Pinpoint the cell where the given text exists, returning its [x, y] midpoint coordinate. 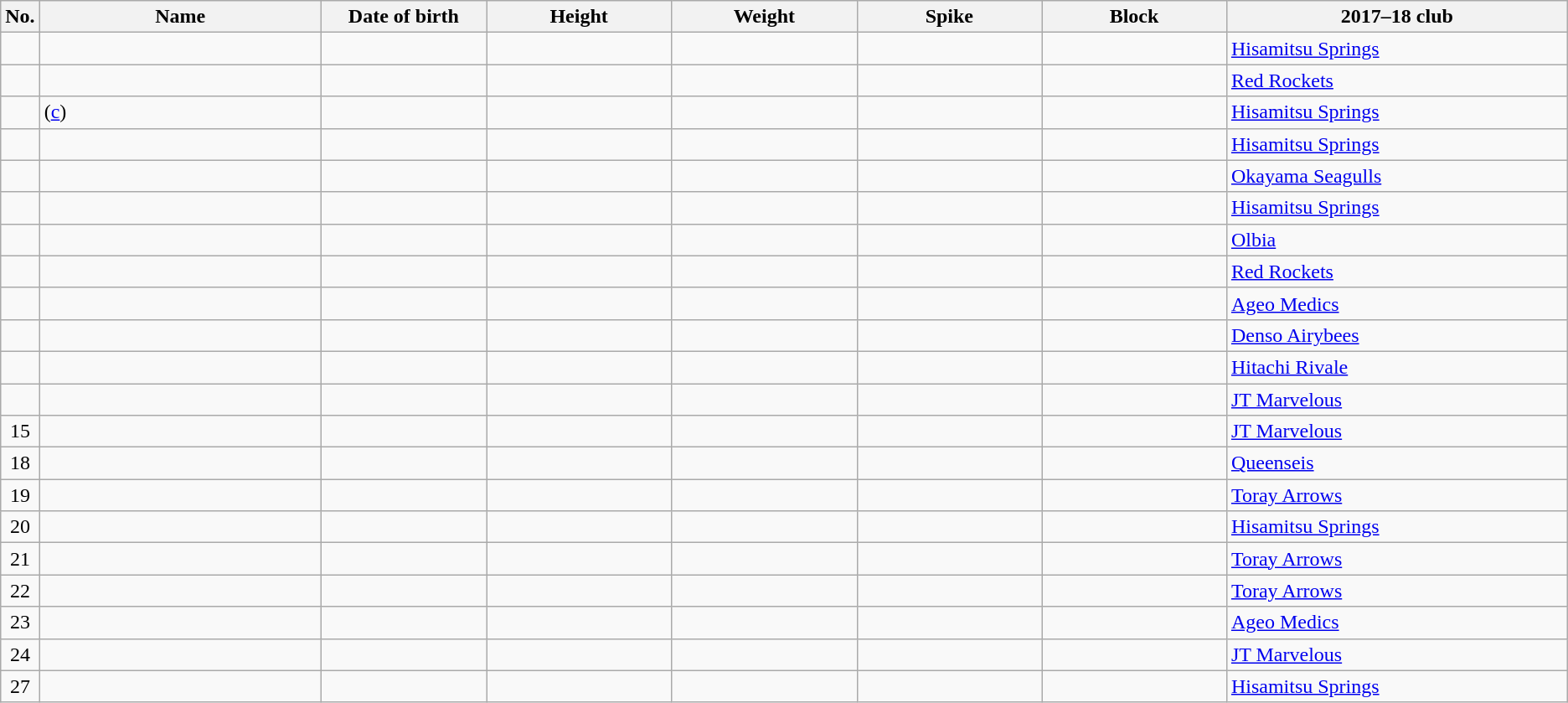
21 [20, 559]
2017–18 club [1397, 17]
Queenseis [1397, 463]
No. [20, 17]
Spike [950, 17]
Height [580, 17]
Name [180, 17]
18 [20, 463]
Hitachi Rivale [1397, 367]
Olbia [1397, 240]
15 [20, 432]
23 [20, 623]
20 [20, 527]
(c) [180, 112]
Date of birth [404, 17]
Weight [764, 17]
27 [20, 686]
Block [1134, 17]
Denso Airybees [1397, 335]
19 [20, 495]
24 [20, 654]
Okayama Seagulls [1397, 176]
22 [20, 591]
